Detect which cell encompasses the target text, then output its [x, y] center coordinate. 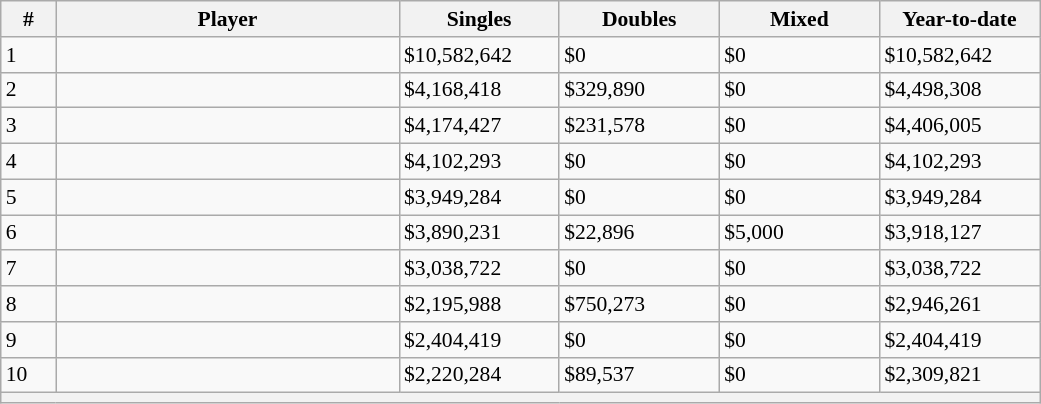
Mixed [799, 19]
$3,918,127 [959, 233]
$2,309,821 [959, 375]
$4,174,427 [479, 126]
8 [28, 304]
$2,946,261 [959, 304]
$4,168,418 [479, 90]
2 [28, 90]
3 [28, 126]
$231,578 [639, 126]
Year-to-date [959, 19]
6 [28, 233]
$5,000 [799, 233]
$4,406,005 [959, 126]
$4,498,308 [959, 90]
$89,537 [639, 375]
$2,220,284 [479, 375]
5 [28, 197]
Singles [479, 19]
$750,273 [639, 304]
9 [28, 340]
$22,896 [639, 233]
1 [28, 55]
$329,890 [639, 90]
7 [28, 269]
Doubles [639, 19]
Player [228, 19]
$2,195,988 [479, 304]
$3,890,231 [479, 233]
10 [28, 375]
4 [28, 162]
# [28, 19]
